Extract the [x, y] coordinate from the center of the cell holding the provided text.  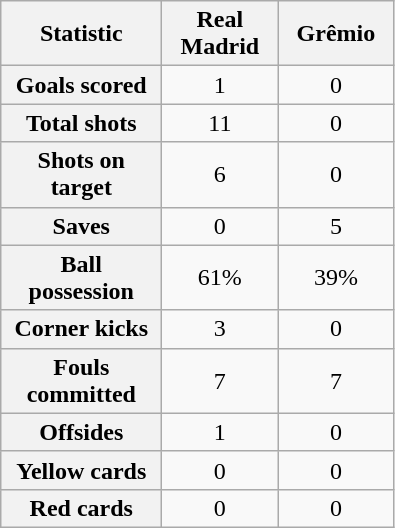
Saves [82, 226]
Statistic [82, 34]
11 [220, 123]
Corner kicks [82, 329]
Fouls committed [82, 380]
Shots on target [82, 174]
Grêmio [336, 34]
Ball possession [82, 278]
Real Madrid [220, 34]
Offsides [82, 432]
Total shots [82, 123]
5 [336, 226]
3 [220, 329]
39% [336, 278]
Yellow cards [82, 470]
Goals scored [82, 85]
Red cards [82, 508]
61% [220, 278]
6 [220, 174]
